Pinpoint the cell where the given text exists, returning its [X, Y] midpoint coordinate. 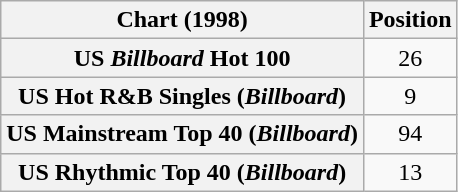
9 [410, 96]
Position [410, 20]
Chart (1998) [182, 20]
US Rhythmic Top 40 (Billboard) [182, 172]
US Hot R&B Singles (Billboard) [182, 96]
26 [410, 58]
US Billboard Hot 100 [182, 58]
94 [410, 134]
13 [410, 172]
US Mainstream Top 40 (Billboard) [182, 134]
